Find where the given text appears and provide that cell's center as (X, Y) coordinate. 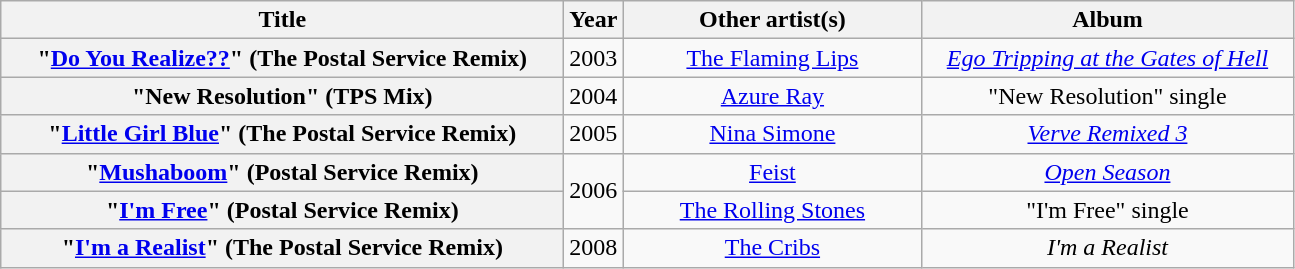
"I'm a Realist" (The Postal Service Remix) (282, 248)
2003 (594, 58)
Nina Simone (772, 134)
Verve Remixed 3 (1108, 134)
Year (594, 20)
I'm a Realist (1108, 248)
"Little Girl Blue" (The Postal Service Remix) (282, 134)
"Do You Realize??" (The Postal Service Remix) (282, 58)
2006 (594, 191)
The Cribs (772, 248)
Title (282, 20)
2005 (594, 134)
The Rolling Stones (772, 210)
"New Resolution" single (1108, 96)
Azure Ray (772, 96)
"I'm Free" single (1108, 210)
2008 (594, 248)
Open Season (1108, 172)
Ego Tripping at the Gates of Hell (1108, 58)
Album (1108, 20)
"Mushaboom" (Postal Service Remix) (282, 172)
The Flaming Lips (772, 58)
Other artist(s) (772, 20)
"I'm Free" (Postal Service Remix) (282, 210)
Feist (772, 172)
2004 (594, 96)
"New Resolution" (TPS Mix) (282, 96)
